Determine the (X, Y) coordinate at the center of the cell enclosing the given text.  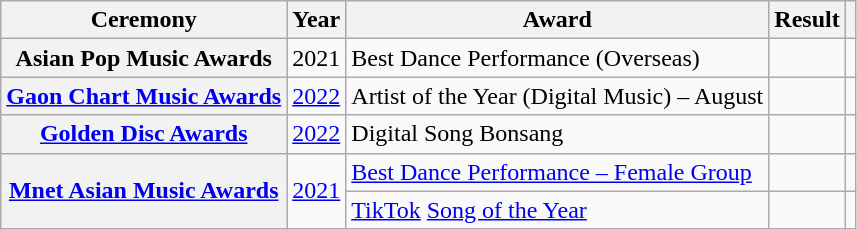
Best Dance Performance (Overseas) (558, 58)
Asian Pop Music Awards (144, 58)
Result (807, 20)
Ceremony (144, 20)
Award (558, 20)
Mnet Asian Music Awards (144, 191)
Golden Disc Awards (144, 134)
Digital Song Bonsang (558, 134)
Year (316, 20)
Best Dance Performance – Female Group (558, 172)
Artist of the Year (Digital Music) – August (558, 96)
TikTok Song of the Year (558, 210)
Gaon Chart Music Awards (144, 96)
